Provide the [X, Y] coordinate of the cell's center where the given text is located.  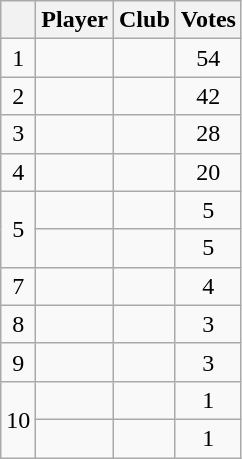
54 [208, 58]
10 [18, 419]
2 [18, 96]
20 [208, 172]
Club [145, 20]
28 [208, 134]
8 [18, 324]
Player [75, 20]
7 [18, 286]
9 [18, 362]
Votes [208, 20]
42 [208, 96]
